Identify which cell holds the provided text, then report its [x, y] central coordinate. 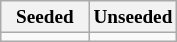
Unseeded [133, 17]
Seeded [45, 17]
